Find where the given text appears and provide that cell's center as [x, y] coordinate. 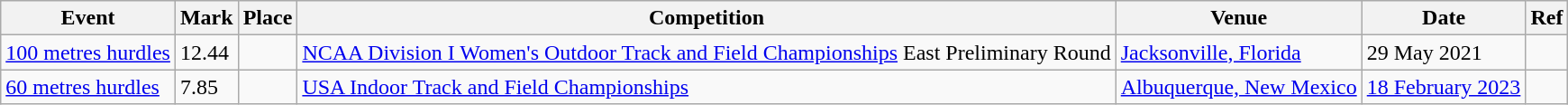
29 May 2021 [1444, 52]
Ref [1546, 18]
Competition [707, 18]
Mark [206, 18]
Date [1444, 18]
Venue [1238, 18]
7.85 [206, 87]
18 February 2023 [1444, 87]
12.44 [206, 52]
60 metres hurdles [88, 87]
USA Indoor Track and Field Championships [707, 87]
Jacksonville, Florida [1238, 52]
Albuquerque, New Mexico [1238, 87]
100 metres hurdles [88, 52]
NCAA Division I Women's Outdoor Track and Field Championships East Preliminary Round [707, 52]
Place [268, 18]
Event [88, 18]
